Scan for the cell matching the given text and deliver its [x, y] coordinate at center. 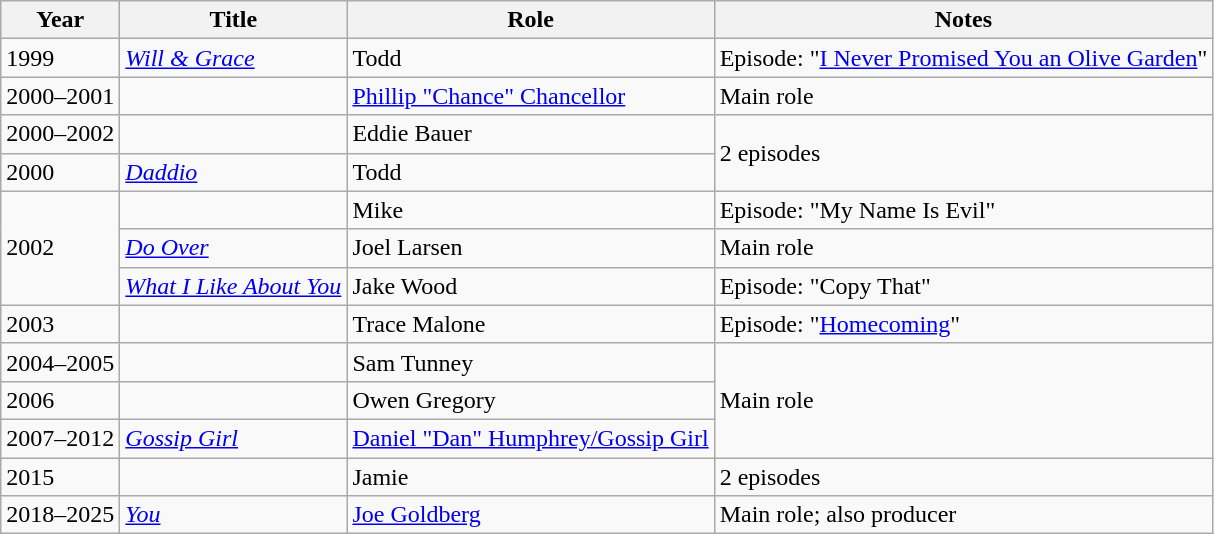
2000–2002 [60, 134]
Main role; also producer [964, 515]
Jamie [530, 477]
Episode: "Homecoming" [964, 324]
Jake Wood [530, 286]
Notes [964, 20]
2007–2012 [60, 438]
Daddio [234, 172]
Joel Larsen [530, 248]
What I Like About You [234, 286]
Episode: "Copy That" [964, 286]
2015 [60, 477]
Title [234, 20]
Daniel "Dan" Humphrey/Gossip Girl [530, 438]
Episode: "I Never Promised You an Olive Garden" [964, 58]
Owen Gregory [530, 400]
Eddie Bauer [530, 134]
Role [530, 20]
Year [60, 20]
2004–2005 [60, 362]
2003 [60, 324]
2000 [60, 172]
Joe Goldberg [530, 515]
Do Over [234, 248]
2018–2025 [60, 515]
2006 [60, 400]
2002 [60, 248]
Episode: "My Name Is Evil" [964, 210]
1999 [60, 58]
Sam Tunney [530, 362]
Gossip Girl [234, 438]
Trace Malone [530, 324]
Phillip "Chance" Chancellor [530, 96]
Mike [530, 210]
Will & Grace [234, 58]
2000–2001 [60, 96]
You [234, 515]
